Return the [X, Y] coordinate for the center point of the cell that contains the specified text.  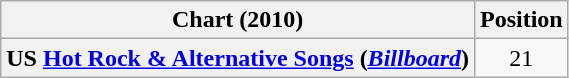
21 [521, 58]
US Hot Rock & Alternative Songs (Billboard) [238, 58]
Chart (2010) [238, 20]
Position [521, 20]
